Determine the [x, y] coordinate at the center of the cell enclosing the given text.  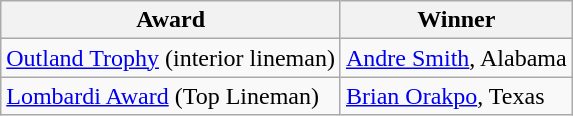
Award [171, 20]
Outland Trophy (interior lineman) [171, 58]
Winner [456, 20]
Brian Orakpo, Texas [456, 96]
Lombardi Award (Top Lineman) [171, 96]
Andre Smith, Alabama [456, 58]
